Output the [x, y] coordinate of the center of the cell containing the given text.  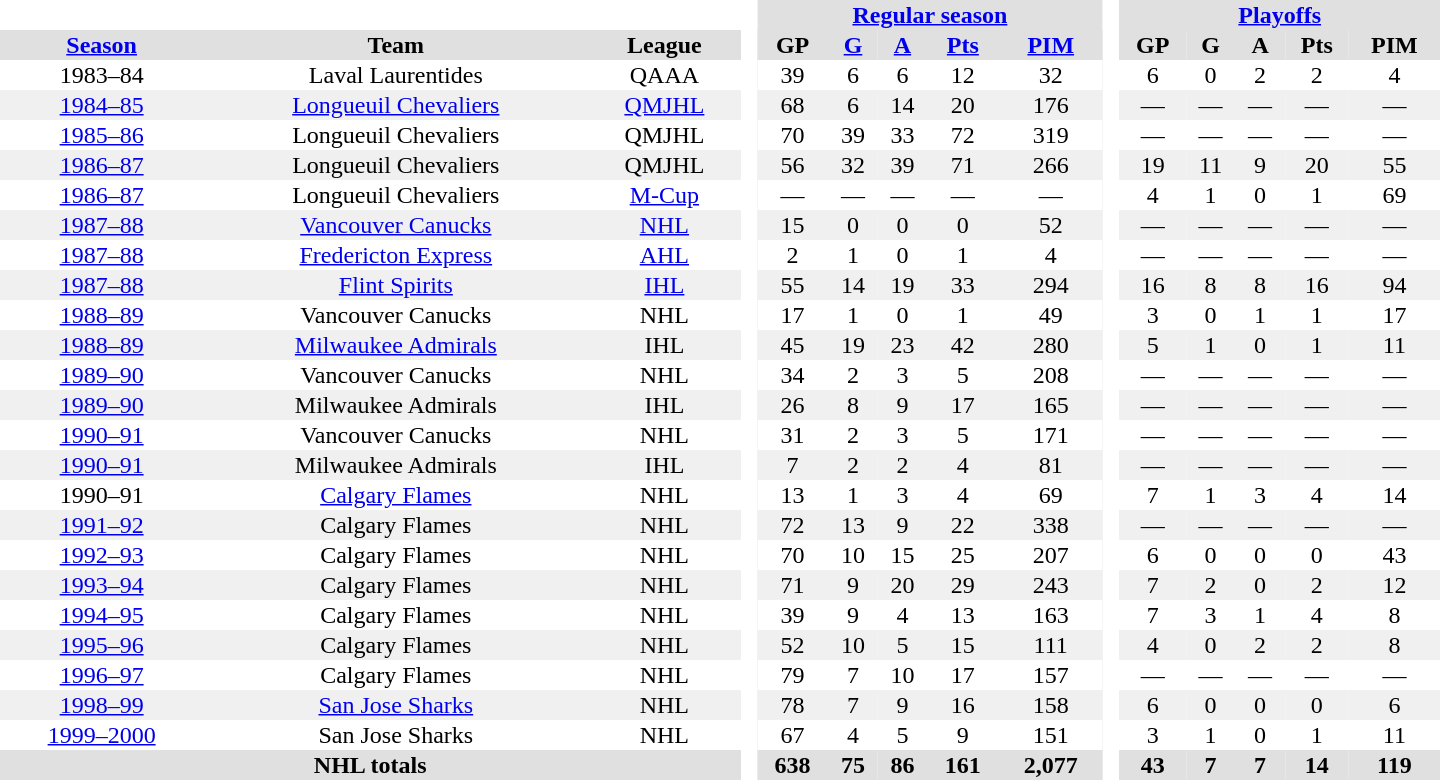
207 [1051, 555]
Season [102, 45]
1991–92 [102, 525]
75 [852, 765]
1993–94 [102, 585]
151 [1051, 735]
78 [792, 705]
163 [1051, 615]
208 [1051, 375]
QAAA [664, 75]
29 [962, 585]
119 [1394, 765]
338 [1051, 525]
NHL totals [370, 765]
266 [1051, 165]
31 [792, 435]
22 [962, 525]
1983–84 [102, 75]
1999–2000 [102, 735]
1992–93 [102, 555]
49 [1051, 315]
1995–96 [102, 645]
294 [1051, 285]
79 [792, 675]
1998–99 [102, 705]
171 [1051, 435]
94 [1394, 285]
42 [962, 345]
243 [1051, 585]
1985–86 [102, 135]
Regular season [930, 15]
2,077 [1051, 765]
67 [792, 735]
25 [962, 555]
1996–97 [102, 675]
165 [1051, 405]
319 [1051, 135]
Flint Spirits [396, 285]
45 [792, 345]
Playoffs [1280, 15]
86 [902, 765]
26 [792, 405]
157 [1051, 675]
Team [396, 45]
1984–85 [102, 105]
638 [792, 765]
League [664, 45]
AHL [664, 255]
280 [1051, 345]
176 [1051, 105]
68 [792, 105]
158 [1051, 705]
M-Cup [664, 195]
34 [792, 375]
111 [1051, 645]
23 [902, 345]
81 [1051, 465]
1994–95 [102, 615]
Fredericton Express [396, 255]
56 [792, 165]
Laval Laurentides [396, 75]
161 [962, 765]
